Provide the (x, y) coordinate of the cell's center where the given text is located.  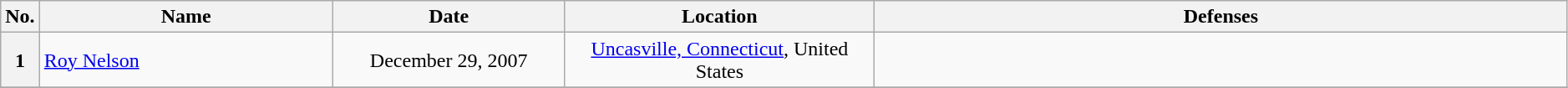
Name (185, 17)
1 (20, 60)
Defenses (1221, 17)
Uncasville, Connecticut, United States (719, 60)
Date (449, 17)
No. (20, 17)
Location (719, 17)
Roy Nelson (185, 60)
December 29, 2007 (449, 60)
